Detect which cell encompasses the target text, then output its (X, Y) center coordinate. 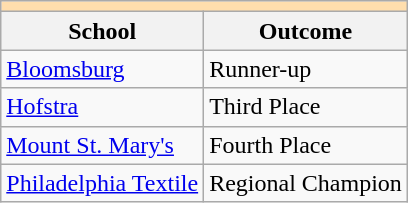
Third Place (306, 107)
Runner-up (306, 69)
Philadelphia Textile (102, 183)
Regional Champion (306, 183)
School (102, 31)
Fourth Place (306, 145)
Bloomsburg (102, 69)
Hofstra (102, 107)
Mount St. Mary's (102, 145)
Outcome (306, 31)
